Scan for the cell matching the given text and deliver its [X, Y] coordinate at center. 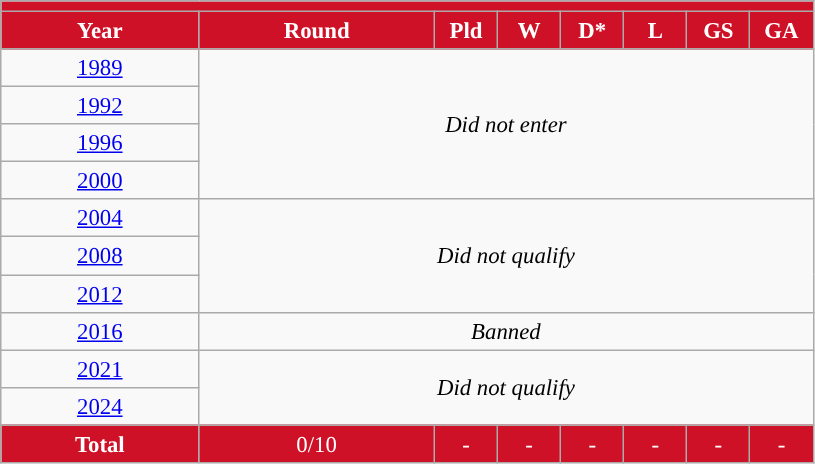
0/10 [317, 444]
D* [592, 31]
2016 [100, 331]
Did not enter [506, 124]
1992 [100, 106]
L [656, 31]
Year [100, 31]
2021 [100, 369]
1989 [100, 68]
1996 [100, 143]
2004 [100, 219]
Total [100, 444]
GS [718, 31]
Banned [506, 331]
2024 [100, 406]
2008 [100, 256]
Pld [466, 31]
GA [782, 31]
2000 [100, 181]
Round [317, 31]
W [530, 31]
2012 [100, 294]
